Locate the cell with the specified text and output its [x, y] center coordinate. 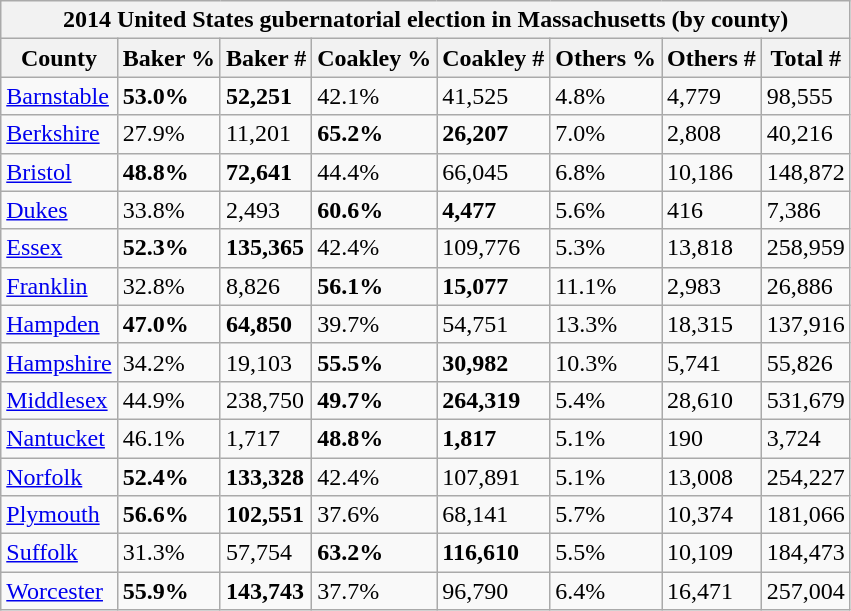
66,045 [494, 172]
Coakley # [494, 58]
Bristol [59, 172]
2014 United States gubernatorial election in Massachusetts (by county) [426, 20]
116,610 [494, 553]
5.5% [606, 553]
49.7% [374, 400]
4,779 [712, 96]
Hampshire [59, 362]
Berkshire [59, 134]
47.0% [168, 324]
55,826 [806, 362]
Baker # [266, 58]
2,808 [712, 134]
64,850 [266, 324]
68,141 [494, 515]
County [59, 58]
27.9% [168, 134]
63.2% [374, 553]
264,319 [494, 400]
102,551 [266, 515]
46.1% [168, 438]
65.2% [374, 134]
37.6% [374, 515]
30,982 [494, 362]
96,790 [494, 591]
148,872 [806, 172]
Nantucket [59, 438]
34.2% [168, 362]
18,315 [712, 324]
190 [712, 438]
531,679 [806, 400]
72,641 [266, 172]
Norfolk [59, 477]
3,724 [806, 438]
254,227 [806, 477]
98,555 [806, 96]
238,750 [266, 400]
42.1% [374, 96]
52,251 [266, 96]
6.8% [606, 172]
Baker % [168, 58]
31.3% [168, 553]
5.4% [606, 400]
28,610 [712, 400]
26,207 [494, 134]
41,525 [494, 96]
6.4% [606, 591]
37.7% [374, 591]
15,077 [494, 286]
4,477 [494, 210]
5.3% [606, 248]
16,471 [712, 591]
Franklin [59, 286]
181,066 [806, 515]
Worcester [59, 591]
33.8% [168, 210]
133,328 [266, 477]
7,386 [806, 210]
10,374 [712, 515]
53.0% [168, 96]
57,754 [266, 553]
52.4% [168, 477]
10.3% [606, 362]
258,959 [806, 248]
11,201 [266, 134]
52.3% [168, 248]
Suffolk [59, 553]
Dukes [59, 210]
55.5% [374, 362]
Plymouth [59, 515]
Essex [59, 248]
5,741 [712, 362]
Barnstable [59, 96]
60.6% [374, 210]
54,751 [494, 324]
5.6% [606, 210]
40,216 [806, 134]
5.7% [606, 515]
416 [712, 210]
Hampden [59, 324]
32.8% [168, 286]
56.1% [374, 286]
13,818 [712, 248]
2,983 [712, 286]
1,817 [494, 438]
44.9% [168, 400]
Coakley % [374, 58]
257,004 [806, 591]
56.6% [168, 515]
Others % [606, 58]
2,493 [266, 210]
19,103 [266, 362]
4.8% [606, 96]
1,717 [266, 438]
13.3% [606, 324]
8,826 [266, 286]
10,109 [712, 553]
55.9% [168, 591]
Total # [806, 58]
7.0% [606, 134]
135,365 [266, 248]
Middlesex [59, 400]
10,186 [712, 172]
143,743 [266, 591]
Others # [712, 58]
184,473 [806, 553]
13,008 [712, 477]
109,776 [494, 248]
26,886 [806, 286]
11.1% [606, 286]
107,891 [494, 477]
44.4% [374, 172]
137,916 [806, 324]
39.7% [374, 324]
